Extract the [X, Y] coordinate from the center of the cell holding the provided text.  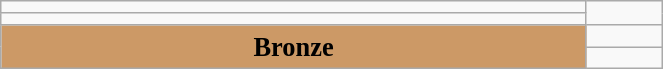
Bronze [294, 46]
